Extract the [X, Y] coordinate from the center of the cell holding the provided text.  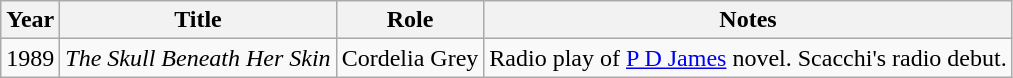
The Skull Beneath Her Skin [198, 58]
Year [30, 20]
Radio play of P D James novel. Scacchi's radio debut. [748, 58]
Title [198, 20]
Role [410, 20]
Cordelia Grey [410, 58]
Notes [748, 20]
1989 [30, 58]
